From the cell containing the given text, extract its center point as [x, y] coordinate. 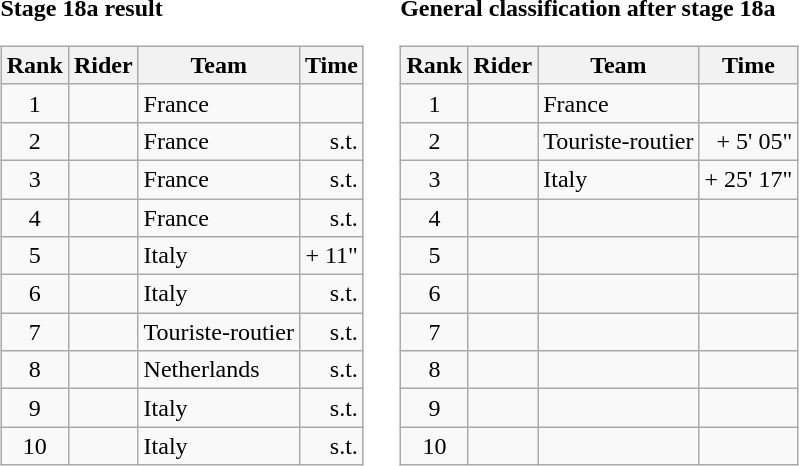
+ 11" [331, 256]
Netherlands [218, 370]
+ 25' 17" [748, 179]
+ 5' 05" [748, 141]
